Pinpoint the cell where the given text exists, returning its [X, Y] midpoint coordinate. 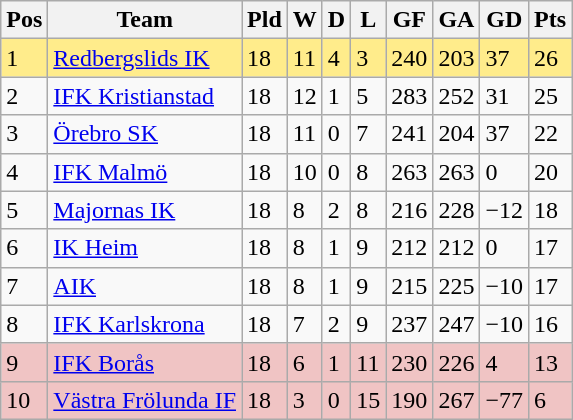
Redbergslids IK [145, 58]
237 [410, 324]
267 [456, 400]
226 [456, 362]
Pts [550, 20]
240 [410, 58]
31 [504, 96]
IFK Kristianstad [145, 96]
12 [304, 96]
252 [456, 96]
Västra Frölunda IF [145, 400]
215 [410, 286]
25 [550, 96]
230 [410, 362]
13 [550, 362]
225 [456, 286]
Pld [265, 20]
Pos [24, 20]
283 [410, 96]
AIK [145, 286]
GA [456, 20]
Majornas IK [145, 210]
190 [410, 400]
L [368, 20]
15 [368, 400]
IFK Borås [145, 362]
26 [550, 58]
228 [456, 210]
20 [550, 172]
W [304, 20]
203 [456, 58]
Team [145, 20]
22 [550, 134]
D [336, 20]
216 [410, 210]
GD [504, 20]
IFK Karlskrona [145, 324]
Örebro SK [145, 134]
GF [410, 20]
IK Heim [145, 248]
247 [456, 324]
IFK Malmö [145, 172]
−77 [504, 400]
16 [550, 324]
241 [410, 134]
204 [456, 134]
−12 [504, 210]
